Detect which cell encompasses the target text, then output its (X, Y) center coordinate. 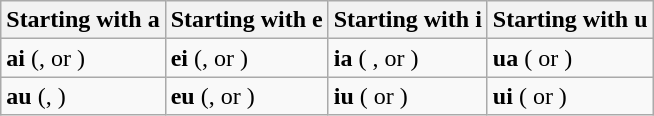
Starting with e (246, 20)
eu (, or ) (246, 96)
ai (, or ) (83, 58)
iu ( or ) (408, 96)
ia ( , or ) (408, 58)
au (, ) (83, 96)
ua ( or ) (570, 58)
ei (, or ) (246, 58)
ui ( or ) (570, 96)
Starting with u (570, 20)
Starting with i (408, 20)
Starting with a (83, 20)
